Extract the (x, y) coordinate from the center of the cell holding the provided text.  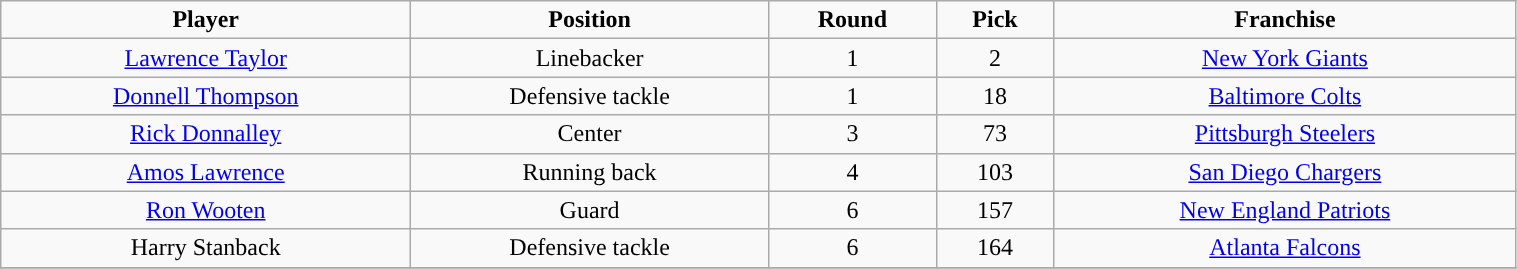
Lawrence Taylor (206, 58)
Pittsburgh Steelers (1285, 134)
Ron Wooten (206, 210)
San Diego Chargers (1285, 172)
3 (853, 134)
Linebacker (590, 58)
Center (590, 134)
Harry Stanback (206, 248)
2 (995, 58)
Pick (995, 20)
Rick Donnalley (206, 134)
Baltimore Colts (1285, 96)
Amos Lawrence (206, 172)
Guard (590, 210)
Round (853, 20)
4 (853, 172)
New York Giants (1285, 58)
18 (995, 96)
Running back (590, 172)
Donnell Thompson (206, 96)
Atlanta Falcons (1285, 248)
73 (995, 134)
164 (995, 248)
Position (590, 20)
103 (995, 172)
Franchise (1285, 20)
Player (206, 20)
New England Patriots (1285, 210)
157 (995, 210)
